Output the (X, Y) coordinate of the center of the cell containing the given text.  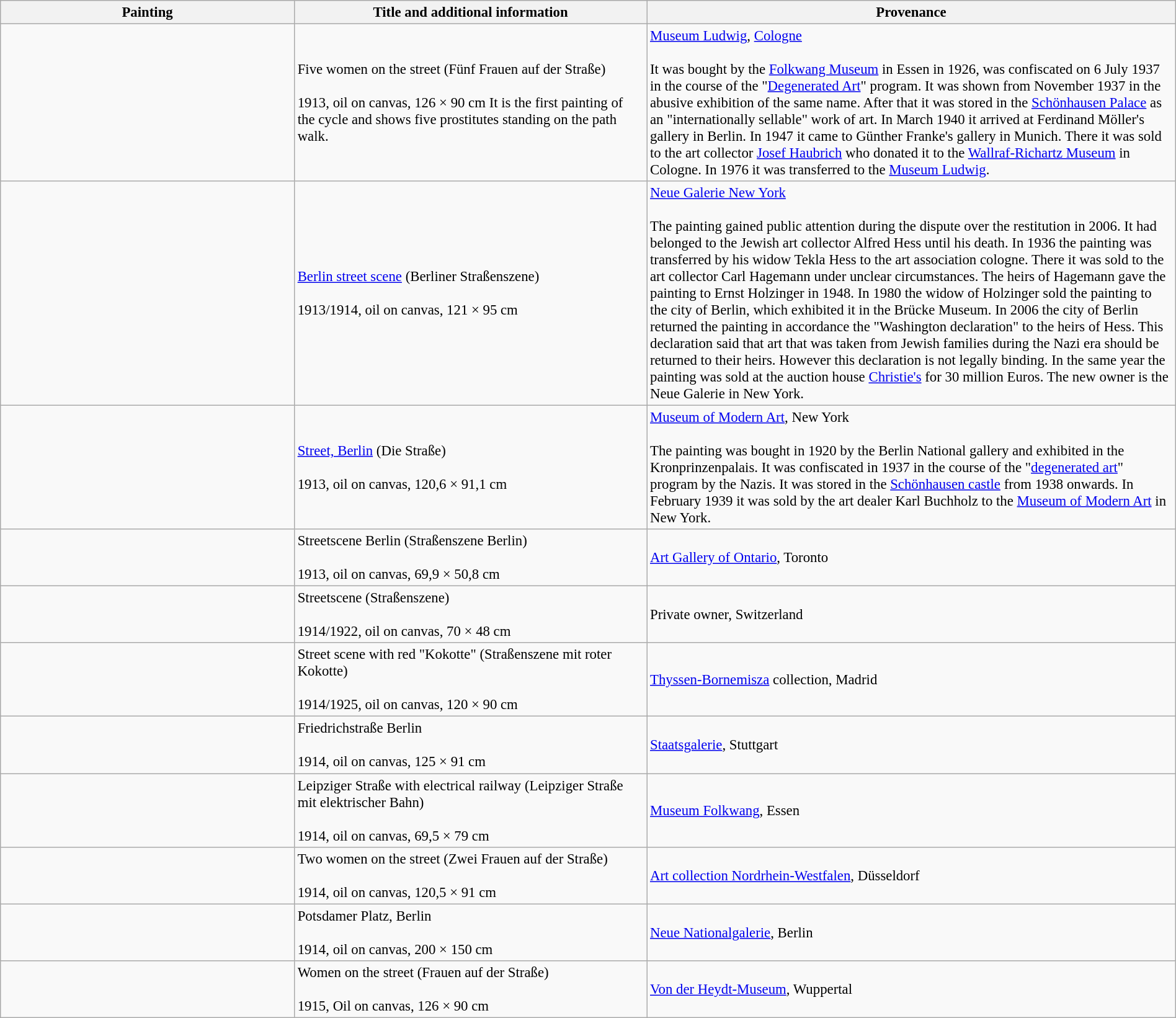
Staatsgalerie, Stuttgart (912, 745)
Title and additional information (470, 12)
Street, Berlin (Die Straße)1913, oil on canvas, 120,6 × 91,1 cm (470, 468)
Museum Folkwang, Essen (912, 810)
Street scene with red "Kokotte" (Straßenszene mit roter Kokotte)1914/1925, oil on canvas, 120 × 90 cm (470, 680)
Streetscene (Straßenszene)1914/1922, oil on canvas, 70 × 48 cm (470, 615)
Art collection Nordrhein-Westfalen, Düsseldorf (912, 875)
Art Gallery of Ontario, Toronto (912, 558)
Neue Nationalgalerie, Berlin (912, 932)
Streetscene Berlin (Straßenszene Berlin)1913, oil on canvas, 69,9 × 50,8 cm (470, 558)
Leipziger Straße with electrical railway (Leipziger Straße mit elektrischer Bahn)1914, oil on canvas, 69,5 × 79 cm (470, 810)
Two women on the street (Zwei Frauen auf der Straße)1914, oil on canvas, 120,5 × 91 cm (470, 875)
Friedrichstraße Berlin1914, oil on canvas, 125 × 91 cm (470, 745)
Painting (148, 12)
Von der Heydt-Museum, Wuppertal (912, 989)
Provenance (912, 12)
Women on the street (Frauen auf der Straße)1915, Oil on canvas, 126 × 90 cm (470, 989)
Berlin street scene (Berliner Straßenszene)1913/1914, oil on canvas, 121 × 95 cm (470, 293)
Thyssen-Bornemisza collection, Madrid (912, 680)
Private owner, Switzerland (912, 615)
Potsdamer Platz, Berlin1914, oil on canvas, 200 × 150 cm (470, 932)
